Scan for the cell matching the given text and deliver its [x, y] coordinate at center. 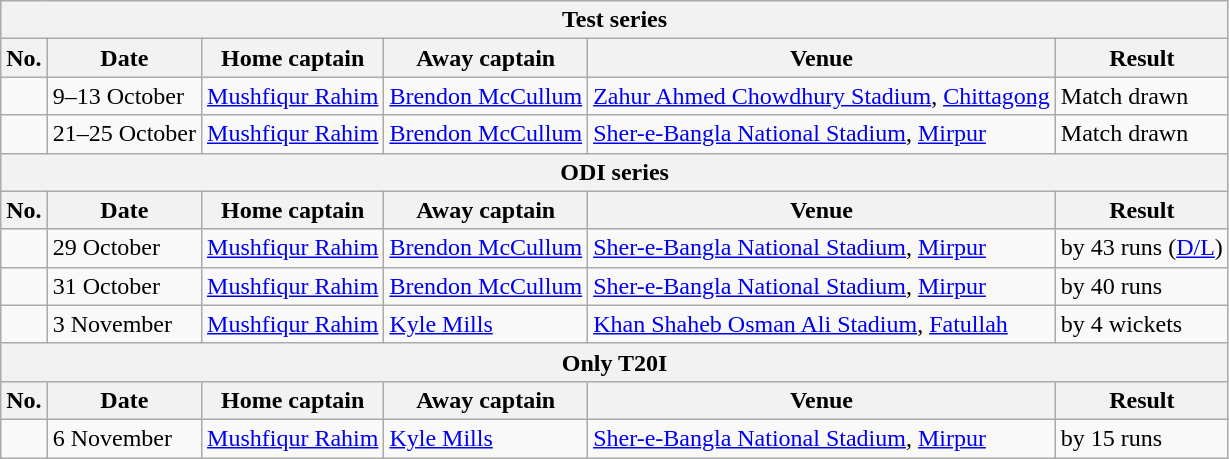
31 October [124, 286]
by 4 wickets [1142, 324]
by 43 runs (D/L) [1142, 248]
Khan Shaheb Osman Ali Stadium, Fatullah [822, 324]
by 15 runs [1142, 438]
Test series [615, 20]
ODI series [615, 172]
by 40 runs [1142, 286]
6 November [124, 438]
21–25 October [124, 134]
9–13 October [124, 96]
Only T20I [615, 362]
3 November [124, 324]
29 October [124, 248]
Zahur Ahmed Chowdhury Stadium, Chittagong [822, 96]
